Locate the cell with the specified text and output its (X, Y) center coordinate. 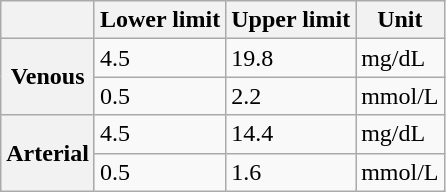
14.4 (291, 134)
2.2 (291, 96)
Unit (400, 20)
Upper limit (291, 20)
19.8 (291, 58)
Lower limit (160, 20)
Arterial (48, 153)
1.6 (291, 172)
Venous (48, 77)
